Provide the [x, y] coordinate of the cell's center where the given text is located.  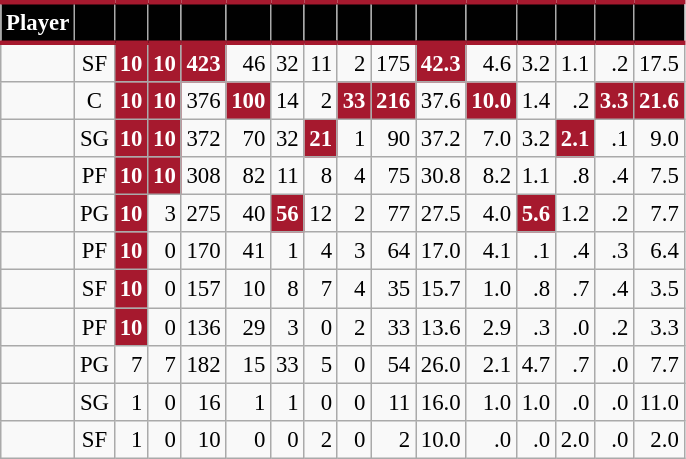
4.1 [491, 251]
29 [248, 327]
21 [320, 139]
82 [248, 176]
4.6 [491, 62]
16 [204, 402]
423 [204, 62]
75 [394, 176]
2.9 [491, 327]
12 [320, 214]
3.5 [659, 289]
175 [394, 62]
14 [288, 101]
Player [38, 22]
77 [394, 214]
21.6 [659, 101]
17.0 [441, 251]
5 [320, 364]
5.6 [536, 214]
41 [248, 251]
11.0 [659, 402]
56 [288, 214]
1.4 [536, 101]
308 [204, 176]
17.5 [659, 62]
64 [394, 251]
C [95, 101]
7.0 [491, 139]
170 [204, 251]
15 [248, 364]
27.5 [441, 214]
13.6 [441, 327]
40 [248, 214]
16.0 [441, 402]
42.3 [441, 62]
182 [204, 364]
35 [394, 289]
8.2 [491, 176]
376 [204, 101]
216 [394, 101]
90 [394, 139]
275 [204, 214]
26.0 [441, 364]
9.0 [659, 139]
54 [394, 364]
1.2 [574, 214]
7.5 [659, 176]
30.8 [441, 176]
37.2 [441, 139]
70 [248, 139]
6.4 [659, 251]
100 [248, 101]
15.7 [441, 289]
4.0 [491, 214]
46 [248, 62]
372 [204, 139]
136 [204, 327]
37.6 [441, 101]
4.7 [536, 364]
157 [204, 289]
